Locate the cell with the specified text and output its [X, Y] center coordinate. 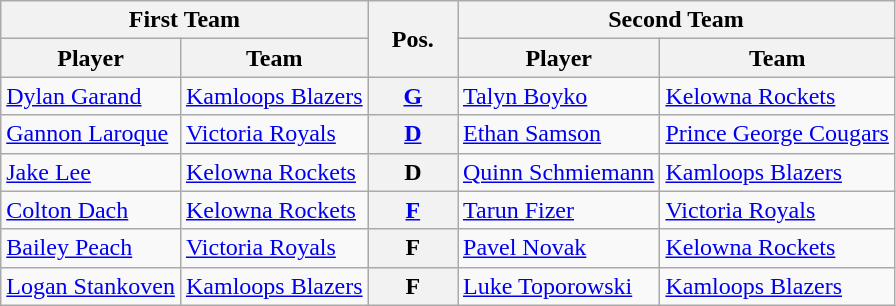
Tarun Fizer [559, 210]
Gannon Laroque [91, 134]
First Team [184, 20]
Pavel Novak [559, 248]
Quinn Schmiemann [559, 172]
Luke Toporowski [559, 286]
Second Team [676, 20]
Bailey Peach [91, 248]
Colton Dach [91, 210]
Ethan Samson [559, 134]
G [412, 96]
Logan Stankoven [91, 286]
Pos. [412, 39]
Talyn Boyko [559, 96]
Jake Lee [91, 172]
Prince George Cougars [778, 134]
Dylan Garand [91, 96]
